Find where the given text appears and provide that cell's center as [x, y] coordinate. 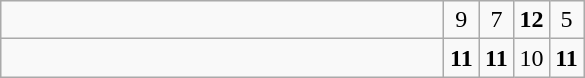
12 [532, 20]
7 [496, 20]
10 [532, 58]
5 [566, 20]
9 [462, 20]
